Extract the (x, y) coordinate from the center of the cell holding the provided text.  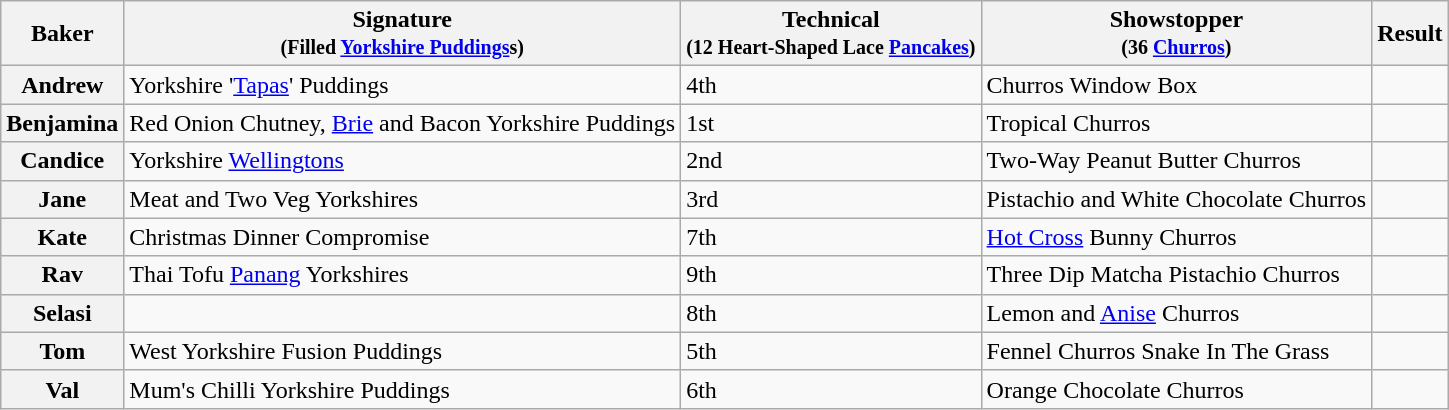
Benjamina (62, 123)
8th (831, 313)
Technical(12 Heart-Shaped Lace Pancakes) (831, 34)
Pistachio and White Chocolate Churros (1176, 199)
9th (831, 275)
Val (62, 389)
Churros Window Box (1176, 85)
West Yorkshire Fusion Puddings (402, 351)
Tom (62, 351)
Meat and Two Veg Yorkshires (402, 199)
Hot Cross Bunny Churros (1176, 237)
Showstopper(36 Churros) (1176, 34)
Fennel Churros Snake In The Grass (1176, 351)
Jane (62, 199)
Signature(Filled Yorkshire Puddingss) (402, 34)
5th (831, 351)
7th (831, 237)
Three Dip Matcha Pistachio Churros (1176, 275)
Red Onion Chutney, Brie and Bacon Yorkshire Puddings (402, 123)
1st (831, 123)
Lemon and Anise Churros (1176, 313)
Kate (62, 237)
Orange Chocolate Churros (1176, 389)
Yorkshire Wellingtons (402, 161)
Christmas Dinner Compromise (402, 237)
Baker (62, 34)
6th (831, 389)
Candice (62, 161)
Yorkshire 'Tapas' Puddings (402, 85)
Thai Tofu Panang Yorkshires (402, 275)
Selasi (62, 313)
4th (831, 85)
Tropical Churros (1176, 123)
Mum's Chilli Yorkshire Puddings (402, 389)
Result (1410, 34)
3rd (831, 199)
Two-Way Peanut Butter Churros (1176, 161)
2nd (831, 161)
Rav (62, 275)
Andrew (62, 85)
